Provide the (x, y) coordinate of the cell's center where the given text is located.  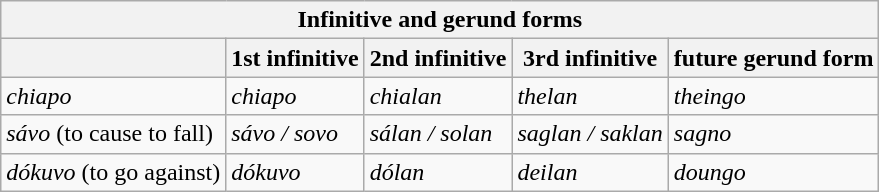
2nd infinitive (438, 58)
saglan / saklan (590, 134)
sálan / solan (438, 134)
dókuvo (to go against) (114, 172)
dókuvo (295, 172)
3rd infinitive (590, 58)
theingo (774, 96)
chialan (438, 96)
sávo (to cause to fall) (114, 134)
thelan (590, 96)
dólan (438, 172)
doungo (774, 172)
sávo / sovo (295, 134)
future gerund form (774, 58)
Infinitive and gerund forms (440, 20)
deilan (590, 172)
sagno (774, 134)
1st infinitive (295, 58)
